Scan for the cell matching the given text and deliver its (X, Y) coordinate at center. 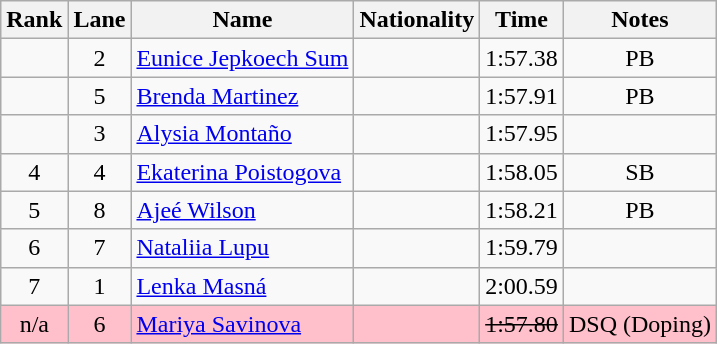
Lane (100, 20)
Notes (640, 20)
Ajeé Wilson (242, 210)
3 (100, 134)
2 (100, 58)
2:00.59 (522, 286)
Name (242, 20)
Brenda Martinez (242, 96)
1:57.95 (522, 134)
Ekaterina Poistogova (242, 172)
Eunice Jepkoech Sum (242, 58)
1:58.05 (522, 172)
Nationality (417, 20)
1:57.38 (522, 58)
SB (640, 172)
Mariya Savinova (242, 324)
n/a (34, 324)
Lenka Masná (242, 286)
Alysia Montaño (242, 134)
1:57.80 (522, 324)
Rank (34, 20)
Nataliia Lupu (242, 248)
DSQ (Doping) (640, 324)
8 (100, 210)
1:58.21 (522, 210)
1:59.79 (522, 248)
1 (100, 286)
Time (522, 20)
1:57.91 (522, 96)
